Search for the cell housing the specified text and yield its [X, Y] center coordinate. 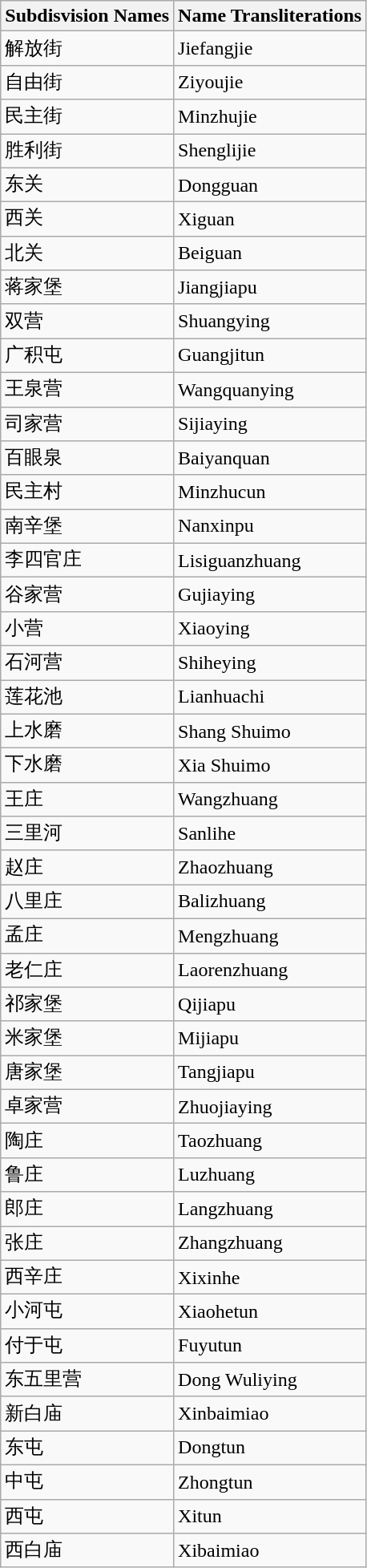
Shuangying [270, 321]
Gujiaying [270, 595]
司家营 [87, 423]
Xitun [270, 1516]
祁家堡 [87, 1004]
上水磨 [87, 731]
赵庄 [87, 868]
Wangquanying [270, 390]
Zhaozhuang [270, 868]
Balizhuang [270, 901]
新白庙 [87, 1413]
Jiangjiapu [270, 287]
Shiheying [270, 662]
东屯 [87, 1448]
王庄 [87, 799]
东关 [87, 184]
Shang Shuimo [270, 731]
西白庙 [87, 1551]
Tangjiapu [270, 1073]
Mijiapu [270, 1038]
李四官庄 [87, 560]
Dong Wuliying [270, 1380]
鲁庄 [87, 1174]
Laorenzhuang [270, 970]
Zhangzhuang [270, 1243]
Jiefangjie [270, 48]
Zhongtun [270, 1482]
Luzhuang [270, 1174]
Sijiaying [270, 423]
胜利街 [87, 151]
Xiaohetun [270, 1312]
西辛庄 [87, 1277]
三里河 [87, 834]
Langzhuang [270, 1209]
谷家营 [87, 595]
Fuyutun [270, 1346]
唐家堡 [87, 1073]
广积屯 [87, 356]
Subdisvision Names [87, 16]
Minzhucun [270, 492]
民主村 [87, 492]
Zhuojiaying [270, 1107]
Nanxinpu [270, 526]
Xinbaimiao [270, 1413]
南辛堡 [87, 526]
老仁庄 [87, 970]
Qijiapu [270, 1004]
Dongguan [270, 184]
米家堡 [87, 1038]
Baiyanquan [270, 459]
石河营 [87, 662]
Dongtun [270, 1448]
Xia Shuimo [270, 765]
Beiguan [270, 253]
张庄 [87, 1243]
百眼泉 [87, 459]
Xibaimiao [270, 1551]
Minzhujie [270, 117]
西关 [87, 220]
解放街 [87, 48]
Xixinhe [270, 1277]
双营 [87, 321]
Lianhuachi [270, 698]
西屯 [87, 1516]
Name Transliterations [270, 16]
孟庄 [87, 935]
Wangzhuang [270, 799]
自由街 [87, 82]
东五里营 [87, 1380]
Sanlihe [270, 834]
Lisiguanzhuang [270, 560]
下水磨 [87, 765]
王泉营 [87, 390]
北关 [87, 253]
小营 [87, 629]
Xiaoying [270, 629]
小河屯 [87, 1312]
付于屯 [87, 1346]
陶庄 [87, 1141]
Guangjitun [270, 356]
中屯 [87, 1482]
Taozhuang [270, 1141]
Xiguan [270, 220]
蒋家堡 [87, 287]
民主街 [87, 117]
八里庄 [87, 901]
郎庄 [87, 1209]
Mengzhuang [270, 935]
卓家营 [87, 1107]
莲花池 [87, 698]
Ziyoujie [270, 82]
Shenglijie [270, 151]
